For the text-containing cell, return its midpoint in [x, y] coordinate format. 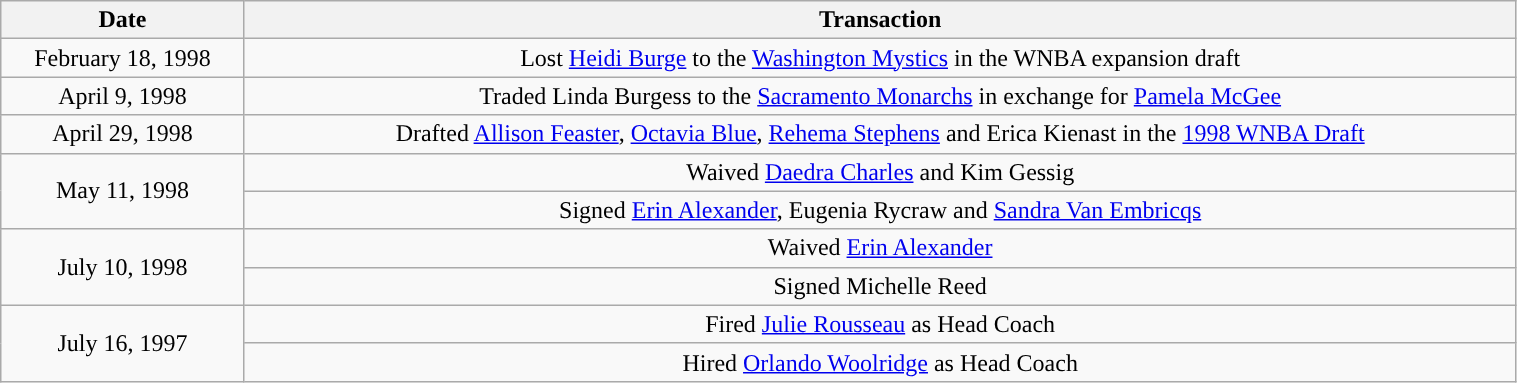
Waived Erin Alexander [880, 248]
Signed Michelle Reed [880, 286]
April 9, 1998 [123, 96]
July 16, 1997 [123, 343]
Fired Julie Rousseau as Head Coach [880, 324]
May 11, 1998 [123, 191]
Transaction [880, 20]
April 29, 1998 [123, 134]
July 10, 1998 [123, 267]
Waived Daedra Charles and Kim Gessig [880, 172]
Signed Erin Alexander, Eugenia Rycraw and Sandra Van Embricqs [880, 210]
Hired Orlando Woolridge as Head Coach [880, 362]
February 18, 1998 [123, 58]
Date [123, 20]
Lost Heidi Burge to the Washington Mystics in the WNBA expansion draft [880, 58]
Traded Linda Burgess to the Sacramento Monarchs in exchange for Pamela McGee [880, 96]
Drafted Allison Feaster, Octavia Blue, Rehema Stephens and Erica Kienast in the 1998 WNBA Draft [880, 134]
